Output the (X, Y) coordinate of the center of the cell containing the given text.  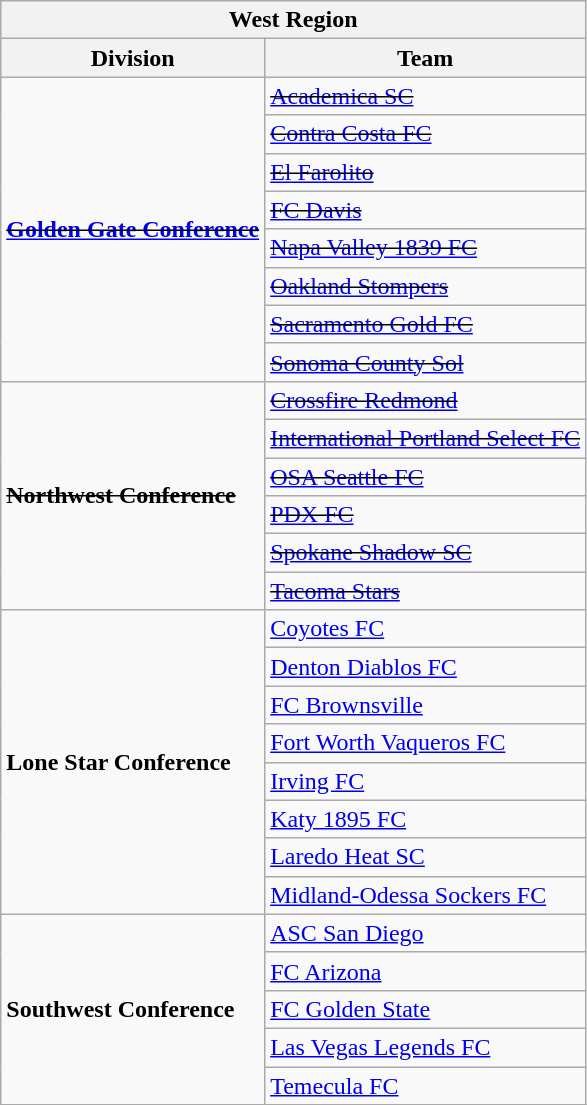
International Portland Select FC (426, 438)
Golden Gate Conference (133, 229)
Southwest Conference (133, 1009)
Fort Worth Vaqueros FC (426, 743)
El Farolito (426, 172)
Division (133, 58)
Contra Costa FC (426, 134)
PDX FC (426, 515)
Napa Valley 1839 FC (426, 248)
Crossfire Redmond (426, 400)
Midland-Odessa Sockers FC (426, 895)
Lone Star Conference (133, 762)
Irving FC (426, 781)
Laredo Heat SC (426, 857)
Spokane Shadow SC (426, 553)
ASC San Diego (426, 933)
Oakland Stompers (426, 286)
OSA Seattle FC (426, 477)
Sacramento Gold FC (426, 324)
Las Vegas Legends FC (426, 1047)
Katy 1895 FC (426, 819)
FC Davis (426, 210)
Coyotes FC (426, 629)
FC Brownsville (426, 705)
Northwest Conference (133, 495)
Academica SC (426, 96)
West Region (294, 20)
Sonoma County Sol (426, 362)
Tacoma Stars (426, 591)
Temecula FC (426, 1085)
Denton Diablos FC (426, 667)
FC Golden State (426, 1009)
Team (426, 58)
FC Arizona (426, 971)
